Scan for the cell matching the given text and deliver its (x, y) coordinate at center. 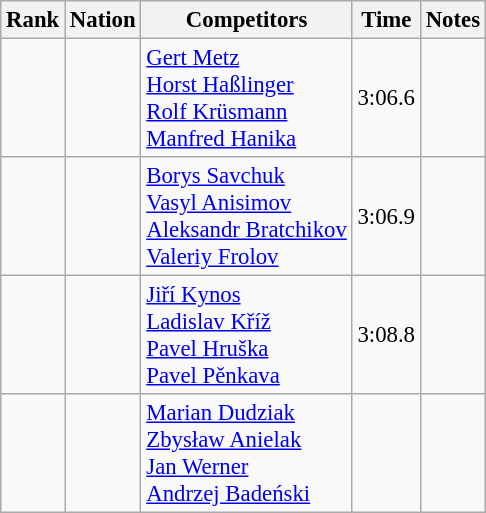
Nation (103, 20)
Gert MetzHorst HaßlingerRolf KrüsmannManfred Hanika (246, 98)
Time (386, 20)
Notes (452, 20)
3:06.9 (386, 216)
Borys SavchukVasyl AnisimovAleksandr BratchikovValeriy Frolov (246, 216)
Rank (33, 20)
Competitors (246, 20)
3:08.8 (386, 336)
Marian DudziakZbysław AnielakJan WernerAndrzej Badeński (246, 454)
3:06.6 (386, 98)
Jiří KynosLadislav KřížPavel HruškaPavel Pěnkava (246, 336)
